Extract the [X, Y] coordinate from the center of the cell holding the provided text.  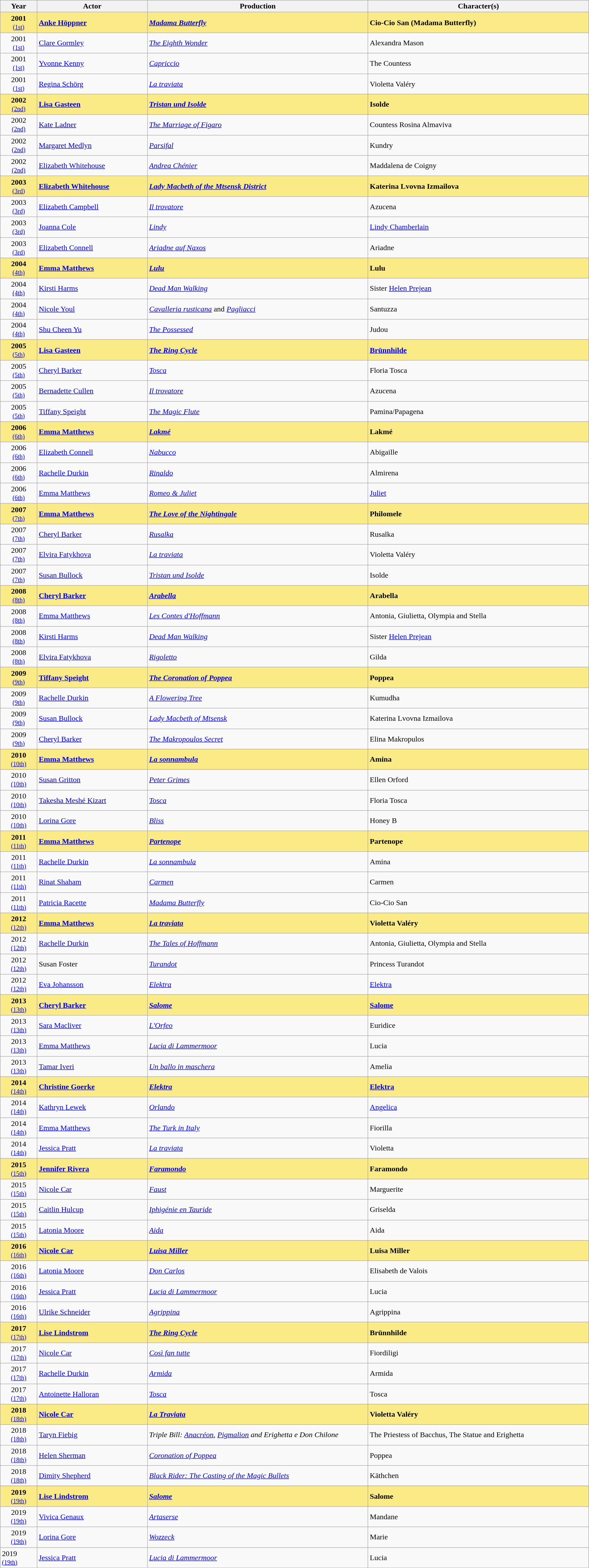
Griselda [478, 1209]
Ellen Orford [478, 780]
Cio-Cio San [478, 902]
Kumudha [478, 698]
Cavalleria rusticana and Pagliacci [257, 309]
Almirena [478, 473]
Un ballo in maschera [257, 1067]
Kate Ladner [93, 125]
Countess Rosina Almaviva [478, 125]
Caitlin Hulcup [93, 1209]
Abigaille [478, 452]
Mandane [478, 1516]
The Countess [478, 64]
Amelia [478, 1067]
Wozzeck [257, 1537]
Takesha Meshé Kizart [93, 800]
Black Rider: The Casting of the Magic Bullets [257, 1476]
Taryn Fiebig [93, 1435]
Patricia Racette [93, 902]
Fiorilla [478, 1128]
Yvonne Kenny [93, 64]
Parsifal [257, 145]
Euridice [478, 1026]
The Love of the Nightingale [257, 513]
Elisabeth de Valois [478, 1271]
Triple Bill: Anacréon, Pigmalion and Erighetta e Don Chilone [257, 1435]
Les Contes d'Hoffmann [257, 616]
Christine Goerke [93, 1087]
Ulrike Schneider [93, 1312]
Judou [478, 330]
Cio-Cio San (Madama Butterfly) [478, 23]
Marguerite [478, 1189]
Shu Cheen Yu [93, 330]
Year [19, 6]
Pamina/Papagena [478, 412]
L'Orfeo [257, 1026]
Turandot [257, 964]
Ariadne auf Naxos [257, 247]
Rigoletto [257, 657]
Jennifer Rivera [93, 1168]
Susan Foster [93, 964]
Bliss [257, 820]
Violetta [478, 1148]
Bernadette Cullen [93, 391]
Alexandra Mason [478, 43]
Sara Macliver [93, 1026]
Actor [93, 6]
Character(s) [478, 6]
La Traviata [257, 1414]
Anke Höppner [93, 23]
The Marriage of Figaro [257, 125]
Coronation of Poppea [257, 1455]
The Coronation of Poppea [257, 678]
Clare Gormley [93, 43]
Nabucco [257, 452]
Susan Gritton [93, 780]
Dimity Shepherd [93, 1476]
Kundry [478, 145]
Elina Makropulos [478, 739]
The Turk in Italy [257, 1128]
Antoinette Halloran [93, 1394]
Rinat Shaham [93, 882]
The Makropoulos Secret [257, 739]
Tamar Iveri [93, 1067]
Marie [478, 1537]
Gilda [478, 657]
Regina Schörg [93, 84]
Andrea Chénier [257, 165]
Artaserse [257, 1516]
Honey B [478, 820]
Käthchen [478, 1476]
Joanna Cole [93, 227]
Helen Sherman [93, 1455]
Kathryn Lewek [93, 1107]
Orlando [257, 1107]
Lady Macbeth of the Mtsensk District [257, 186]
The Eighth Wonder [257, 43]
Lady Macbeth of Mtsensk [257, 719]
Fiordiligi [478, 1353]
Capriccio [257, 64]
Rinaldo [257, 473]
Margaret Medlyn [93, 145]
The Possessed [257, 330]
Ariadne [478, 247]
Angelica [478, 1107]
Juliet [478, 493]
Production [257, 6]
The Tales of Hoffmann [257, 944]
The Magic Flute [257, 412]
A Flowering Tree [257, 698]
Nicole Youl [93, 309]
Lindy Chamberlain [478, 227]
Faust [257, 1189]
Lindy [257, 227]
Eva Johansson [93, 985]
Princess Turandot [478, 964]
Elizabeth Campbell [93, 206]
Vivica Genaux [93, 1516]
Iphigénie en Tauride [257, 1209]
Peter Grimes [257, 780]
Così fan tutte [257, 1353]
Don Carlos [257, 1271]
Maddalena de Coigny [478, 165]
The Priestess of Bacchus, The Statue and Erighetta [478, 1435]
Philomele [478, 513]
Romeo & Juliet [257, 493]
Santuzza [478, 309]
